For the text-containing cell, return its midpoint in (x, y) coordinate format. 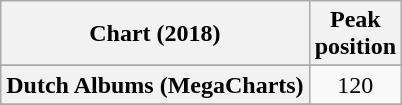
Peak position (355, 34)
120 (355, 85)
Dutch Albums (MegaCharts) (155, 85)
Chart (2018) (155, 34)
